Identify which cell holds the provided text, then report its [X, Y] central coordinate. 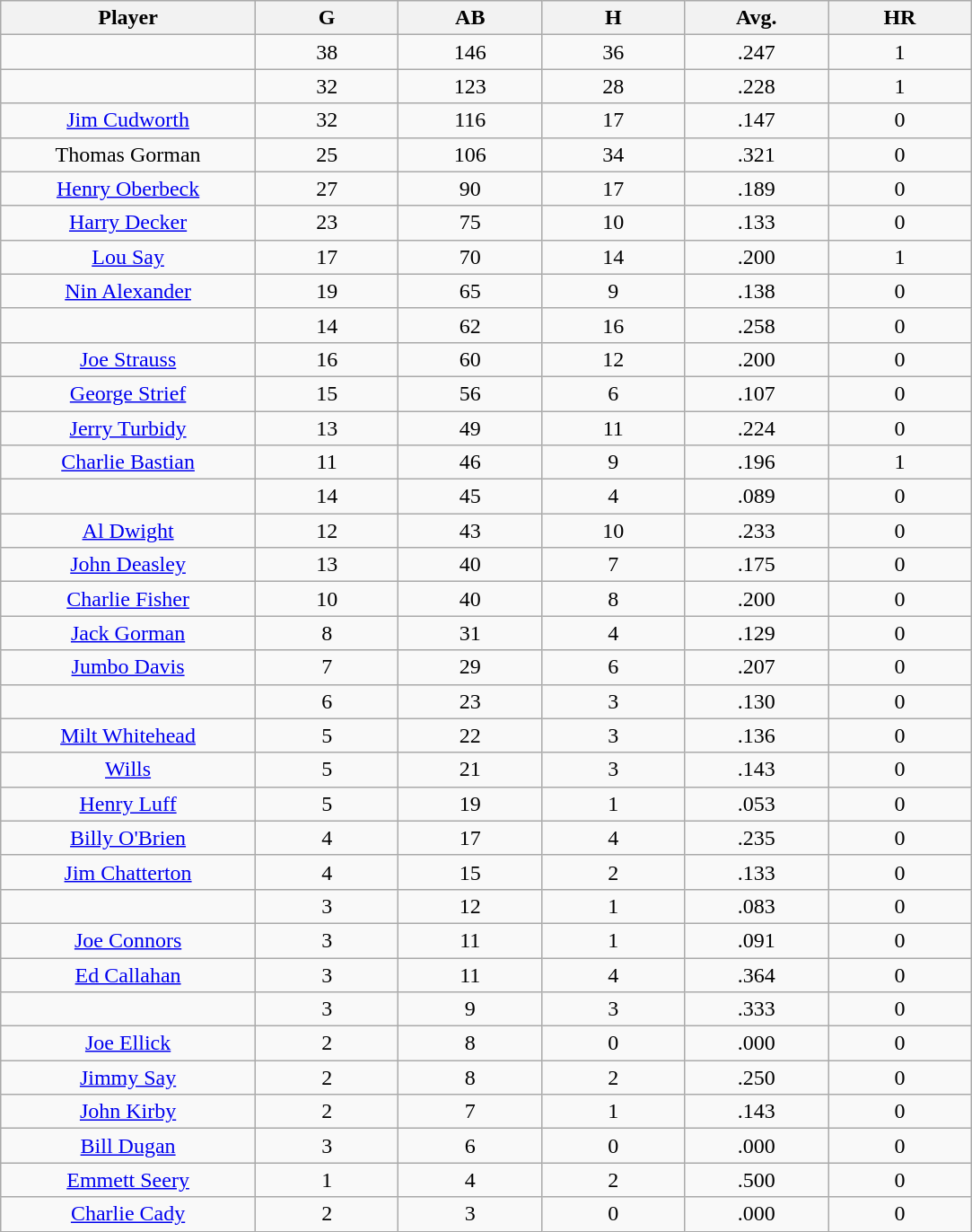
116 [470, 120]
Henry Luff [128, 804]
John Deasley [128, 565]
.364 [757, 974]
Al Dwight [128, 531]
.258 [757, 325]
Avg. [757, 18]
Jerry Turbidy [128, 428]
.321 [757, 154]
Jack Gorman [128, 633]
27 [327, 189]
Charlie Cady [128, 1214]
Charlie Bastian [128, 462]
Wills [128, 770]
Henry Oberbeck [128, 189]
43 [470, 531]
25 [327, 154]
Thomas Gorman [128, 154]
34 [613, 154]
Billy O'Brien [128, 838]
62 [470, 325]
60 [470, 359]
Jim Chatterton [128, 872]
21 [470, 770]
45 [470, 497]
Jumbo Davis [128, 667]
Joe Ellick [128, 1043]
Milt Whitehead [128, 735]
.089 [757, 497]
.196 [757, 462]
HR [900, 18]
Jim Cudworth [128, 120]
Lou Say [128, 257]
28 [613, 86]
.053 [757, 804]
Joe Strauss [128, 359]
Nin Alexander [128, 291]
.147 [757, 120]
123 [470, 86]
38 [327, 52]
106 [470, 154]
22 [470, 735]
146 [470, 52]
46 [470, 462]
Player [128, 18]
.500 [757, 1180]
.091 [757, 940]
.247 [757, 52]
Harry Decker [128, 223]
70 [470, 257]
.130 [757, 701]
Jimmy Say [128, 1078]
John Kirby [128, 1112]
49 [470, 428]
75 [470, 223]
H [613, 18]
29 [470, 667]
Emmett Seery [128, 1180]
.175 [757, 565]
.224 [757, 428]
.233 [757, 531]
Ed Callahan [128, 974]
.189 [757, 189]
.107 [757, 393]
56 [470, 393]
.083 [757, 906]
.250 [757, 1078]
31 [470, 633]
.207 [757, 667]
Joe Connors [128, 940]
George Strief [128, 393]
Bill Dugan [128, 1146]
AB [470, 18]
.136 [757, 735]
.138 [757, 291]
Charlie Fisher [128, 599]
.228 [757, 86]
G [327, 18]
.235 [757, 838]
36 [613, 52]
.129 [757, 633]
.333 [757, 1009]
90 [470, 189]
65 [470, 291]
